Find where the given text appears and provide that cell's center as (x, y) coordinate. 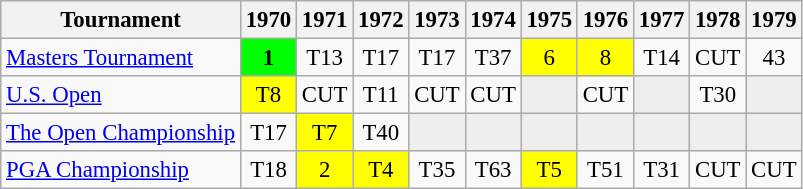
T13 (325, 58)
T14 (661, 58)
1971 (325, 20)
T35 (437, 170)
T18 (268, 170)
1975 (549, 20)
1973 (437, 20)
T11 (381, 95)
1979 (774, 20)
T31 (661, 170)
1 (268, 58)
43 (774, 58)
PGA Championship (121, 170)
6 (549, 58)
1978 (718, 20)
8 (605, 58)
Tournament (121, 20)
Masters Tournament (121, 58)
1972 (381, 20)
T40 (381, 133)
1976 (605, 20)
The Open Championship (121, 133)
1970 (268, 20)
1977 (661, 20)
T5 (549, 170)
T30 (718, 95)
U.S. Open (121, 95)
T8 (268, 95)
T63 (493, 170)
T51 (605, 170)
T7 (325, 133)
T4 (381, 170)
1974 (493, 20)
T37 (493, 58)
2 (325, 170)
